For the text-containing cell, return its midpoint in (X, Y) coordinate format. 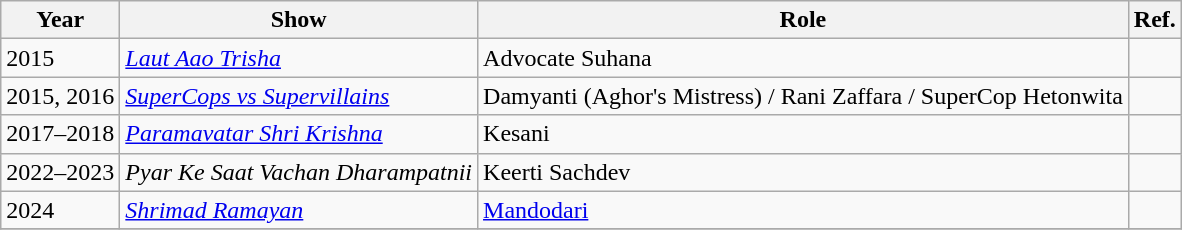
Advocate Suhana (804, 58)
Laut Aao Trisha (299, 58)
Damyanti (Aghor's Mistress) / Rani Zaffara / SuperCop Hetonwita (804, 96)
Kesani (804, 134)
Pyar Ke Saat Vachan Dharampatnii (299, 172)
2024 (60, 210)
Show (299, 20)
SuperCops vs Supervillains (299, 96)
Role (804, 20)
Keerti Sachdev (804, 172)
2015, 2016 (60, 96)
Ref. (1154, 20)
2017–2018 (60, 134)
2015 (60, 58)
Paramavatar Shri Krishna (299, 134)
Year (60, 20)
2022–2023 (60, 172)
Shrimad Ramayan (299, 210)
Mandodari (804, 210)
